Pinpoint the cell where the given text exists, returning its [x, y] midpoint coordinate. 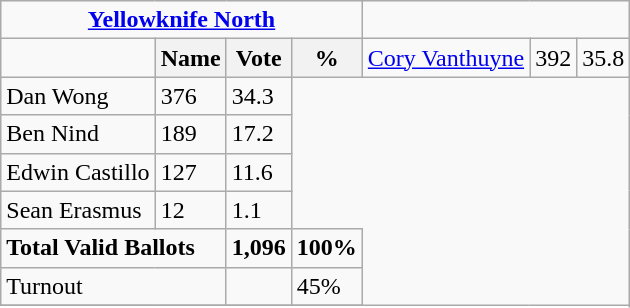
189 [190, 134]
Ben Nind [78, 134]
Total Valid Ballots [114, 248]
Sean Erasmus [78, 210]
127 [190, 172]
1,096 [258, 248]
Name [190, 58]
Edwin Castillo [78, 172]
11.6 [258, 172]
Vote [258, 58]
34.3 [258, 96]
12 [190, 210]
35.8 [604, 58]
17.2 [258, 134]
Cory Vanthuyne [446, 58]
Dan Wong [78, 96]
Turnout [114, 286]
392 [554, 58]
376 [190, 96]
Yellowknife North [182, 20]
100% [326, 248]
% [326, 58]
45% [326, 286]
1.1 [258, 210]
